Provide the [x, y] coordinate of the cell's center where the given text is located.  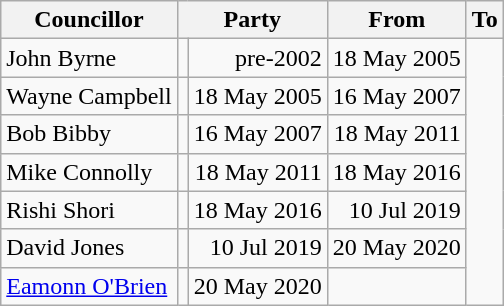
Rishi Shori [89, 210]
Party [252, 20]
Bob Bibby [89, 134]
Wayne Campbell [89, 96]
John Byrne [89, 58]
Mike Connolly [89, 172]
To [484, 20]
Eamonn O'Brien [89, 286]
pre-2002 [258, 58]
Councillor [89, 20]
From [396, 20]
David Jones [89, 248]
